Output the [X, Y] coordinate of the center of the cell containing the given text.  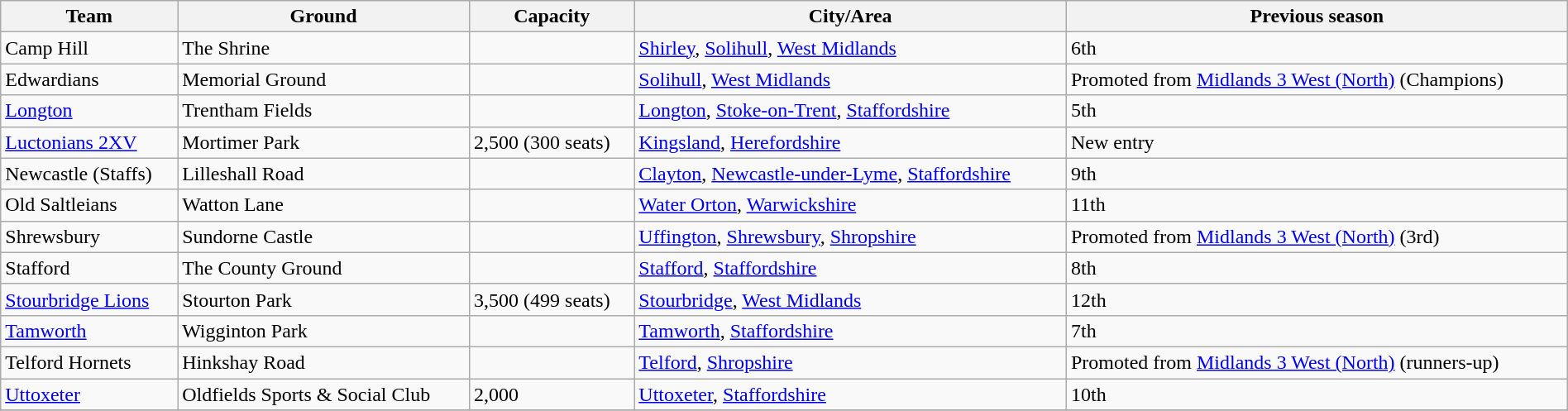
Lilleshall Road [324, 174]
Trentham Fields [324, 111]
Wigginton Park [324, 331]
Solihull, West Midlands [850, 79]
8th [1317, 268]
10th [1317, 394]
Watton Lane [324, 205]
3,500 (499 seats) [552, 299]
Uttoxeter [89, 394]
Luctonians 2XV [89, 142]
Ground [324, 17]
Tamworth [89, 331]
6th [1317, 48]
Mortimer Park [324, 142]
Promoted from Midlands 3 West (North) (Champions) [1317, 79]
Longton [89, 111]
Uttoxeter, Staffordshire [850, 394]
Stafford, Staffordshire [850, 268]
2,000 [552, 394]
Kingsland, Herefordshire [850, 142]
2,500 (300 seats) [552, 142]
Memorial Ground [324, 79]
Shirley, Solihull, West Midlands [850, 48]
Promoted from Midlands 3 West (North) (3rd) [1317, 237]
Camp Hill [89, 48]
City/Area [850, 17]
The Shrine [324, 48]
Longton, Stoke-on-Trent, Staffordshire [850, 111]
Hinkshay Road [324, 362]
Shrewsbury [89, 237]
Clayton, Newcastle-under-Lyme, Staffordshire [850, 174]
Previous season [1317, 17]
12th [1317, 299]
Oldfields Sports & Social Club [324, 394]
Promoted from Midlands 3 West (North) (runners-up) [1317, 362]
Water Orton, Warwickshire [850, 205]
Capacity [552, 17]
Telford, Shropshire [850, 362]
Stourton Park [324, 299]
9th [1317, 174]
Newcastle (Staffs) [89, 174]
Stourbridge Lions [89, 299]
7th [1317, 331]
11th [1317, 205]
Team [89, 17]
5th [1317, 111]
Uffington, Shrewsbury, Shropshire [850, 237]
Tamworth, Staffordshire [850, 331]
Stourbridge, West Midlands [850, 299]
Edwardians [89, 79]
Old Saltleians [89, 205]
Sundorne Castle [324, 237]
New entry [1317, 142]
The County Ground [324, 268]
Telford Hornets [89, 362]
Stafford [89, 268]
